Detect which cell encompasses the target text, then output its [x, y] center coordinate. 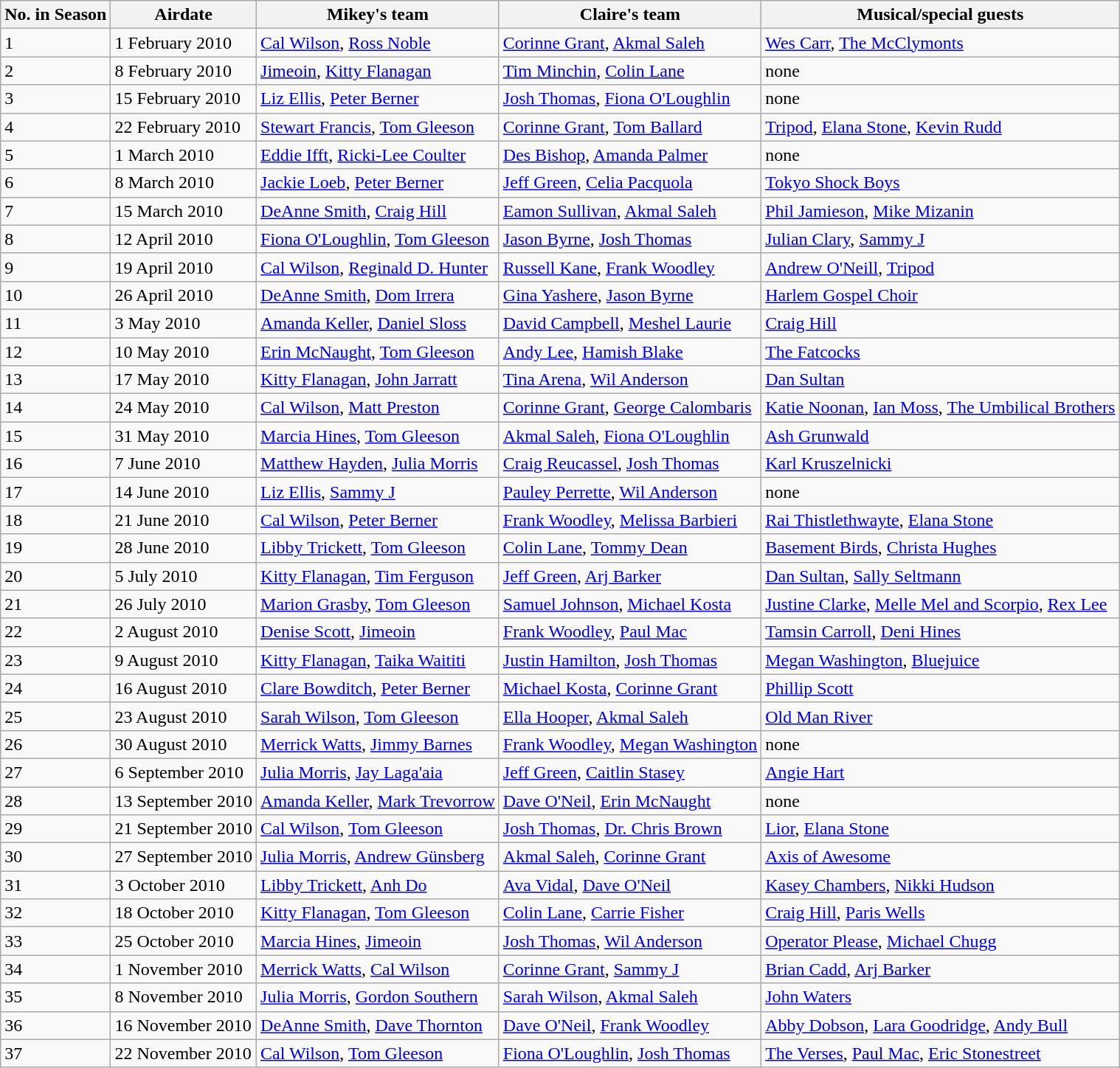
Abby Dobson, Lara Goodridge, Andy Bull [940, 1025]
Old Man River [940, 716]
Josh Thomas, Wil Anderson [630, 941]
13 September 2010 [184, 800]
Justin Hamilton, Josh Thomas [630, 660]
Operator Please, Michael Chugg [940, 941]
Amanda Keller, Mark Trevorrow [378, 800]
8 November 2010 [184, 997]
Fiona O'Loughlin, Josh Thomas [630, 1053]
9 August 2010 [184, 660]
5 July 2010 [184, 576]
13 [56, 380]
Craig Hill [940, 323]
Tokyo Shock Boys [940, 183]
6 September 2010 [184, 772]
11 [56, 323]
Frank Woodley, Megan Washington [630, 744]
9 [56, 267]
DeAnne Smith, Dom Irrera [378, 295]
8 March 2010 [184, 183]
24 May 2010 [184, 408]
Ash Grunwald [940, 436]
21 [56, 604]
16 August 2010 [184, 688]
Stewart Francis, Tom Gleeson [378, 127]
Andrew O'Neill, Tripod [940, 267]
20 [56, 576]
14 [56, 408]
15 [56, 436]
Tamsin Carroll, Deni Hines [940, 632]
Megan Washington, Bluejuice [940, 660]
Des Bishop, Amanda Palmer [630, 155]
Basement Birds, Christa Hughes [940, 548]
Russell Kane, Frank Woodley [630, 267]
Musical/special guests [940, 15]
Jimeoin, Kitty Flanagan [378, 71]
Colin Lane, Tommy Dean [630, 548]
Jeff Green, Celia Pacquola [630, 183]
Fiona O'Loughlin, Tom Gleeson [378, 239]
15 February 2010 [184, 99]
Sarah Wilson, Tom Gleeson [378, 716]
27 September 2010 [184, 857]
24 [56, 688]
Colin Lane, Carrie Fisher [630, 913]
Claire's team [630, 15]
Tim Minchin, Colin Lane [630, 71]
Tina Arena, Wil Anderson [630, 380]
Michael Kosta, Corinne Grant [630, 688]
Andy Lee, Hamish Blake [630, 352]
3 October 2010 [184, 885]
21 June 2010 [184, 520]
19 [56, 548]
Samuel Johnson, Michael Kosta [630, 604]
16 [56, 464]
Josh Thomas, Dr. Chris Brown [630, 829]
Axis of Awesome [940, 857]
26 [56, 744]
Julia Morris, Jay Laga'aia [378, 772]
10 May 2010 [184, 352]
Frank Woodley, Paul Mac [630, 632]
26 April 2010 [184, 295]
29 [56, 829]
33 [56, 941]
2 August 2010 [184, 632]
25 October 2010 [184, 941]
Gina Yashere, Jason Byrne [630, 295]
Kasey Chambers, Nikki Hudson [940, 885]
27 [56, 772]
15 March 2010 [184, 211]
Corinne Grant, Tom Ballard [630, 127]
1 February 2010 [184, 43]
12 [56, 352]
23 August 2010 [184, 716]
Dan Sultan, Sally Seltmann [940, 576]
Katie Noonan, Ian Moss, The Umbilical Brothers [940, 408]
Jason Byrne, Josh Thomas [630, 239]
Clare Bowditch, Peter Berner [378, 688]
Eddie Ifft, Ricki-Lee Coulter [378, 155]
28 [56, 800]
8 [56, 239]
Harlem Gospel Choir [940, 295]
1 [56, 43]
25 [56, 716]
Jeff Green, Arj Barker [630, 576]
1 November 2010 [184, 969]
Libby Trickett, Anh Do [378, 885]
Cal Wilson, Peter Berner [378, 520]
Cal Wilson, Reginald D. Hunter [378, 267]
6 [56, 183]
28 June 2010 [184, 548]
Justine Clarke, Melle Mel and Scorpio, Rex Lee [940, 604]
22 November 2010 [184, 1053]
Kitty Flanagan, John Jarratt [378, 380]
DeAnne Smith, Craig Hill [378, 211]
Corinne Grant, Akmal Saleh [630, 43]
Julia Morris, Gordon Southern [378, 997]
Matthew Hayden, Julia Morris [378, 464]
30 August 2010 [184, 744]
Phillip Scott [940, 688]
Karl Kruszelnicki [940, 464]
7 June 2010 [184, 464]
Corinne Grant, Sammy J [630, 969]
16 November 2010 [184, 1025]
Tripod, Elana Stone, Kevin Rudd [940, 127]
Dave O'Neil, Erin McNaught [630, 800]
8 February 2010 [184, 71]
35 [56, 997]
Akmal Saleh, Fiona O'Loughlin [630, 436]
19 April 2010 [184, 267]
Libby Trickett, Tom Gleeson [378, 548]
Craig Hill, Paris Wells [940, 913]
4 [56, 127]
Airdate [184, 15]
Ava Vidal, Dave O'Neil [630, 885]
Cal Wilson, Ross Noble [378, 43]
3 May 2010 [184, 323]
30 [56, 857]
Kitty Flanagan, Tim Ferguson [378, 576]
7 [56, 211]
Amanda Keller, Daniel Sloss [378, 323]
Dan Sultan [940, 380]
Jeff Green, Caitlin Stasey [630, 772]
Liz Ellis, Peter Berner [378, 99]
3 [56, 99]
Lior, Elana Stone [940, 829]
2 [56, 71]
22 [56, 632]
Marcia Hines, Jimeoin [378, 941]
14 June 2010 [184, 492]
21 September 2010 [184, 829]
31 [56, 885]
Merrick Watts, Cal Wilson [378, 969]
No. in Season [56, 15]
Corinne Grant, George Calombaris [630, 408]
Frank Woodley, Melissa Barbieri [630, 520]
36 [56, 1025]
18 October 2010 [184, 913]
Pauley Perrette, Wil Anderson [630, 492]
1 March 2010 [184, 155]
Eamon Sullivan, Akmal Saleh [630, 211]
Craig Reucassel, Josh Thomas [630, 464]
Liz Ellis, Sammy J [378, 492]
Ella Hooper, Akmal Saleh [630, 716]
Julian Clary, Sammy J [940, 239]
DeAnne Smith, Dave Thornton [378, 1025]
26 July 2010 [184, 604]
12 April 2010 [184, 239]
Phil Jamieson, Mike Mizanin [940, 211]
Wes Carr, The McClymonts [940, 43]
Marion Grasby, Tom Gleeson [378, 604]
Cal Wilson, Matt Preston [378, 408]
Jackie Loeb, Peter Berner [378, 183]
31 May 2010 [184, 436]
Rai Thistlethwayte, Elana Stone [940, 520]
David Campbell, Meshel Laurie [630, 323]
Denise Scott, Jimeoin [378, 632]
37 [56, 1053]
Erin McNaught, Tom Gleeson [378, 352]
23 [56, 660]
10 [56, 295]
Dave O'Neil, Frank Woodley [630, 1025]
Kitty Flanagan, Tom Gleeson [378, 913]
Kitty Flanagan, Taika Waititi [378, 660]
John Waters [940, 997]
Akmal Saleh, Corinne Grant [630, 857]
Marcia Hines, Tom Gleeson [378, 436]
Sarah Wilson, Akmal Saleh [630, 997]
Merrick Watts, Jimmy Barnes [378, 744]
18 [56, 520]
Josh Thomas, Fiona O'Loughlin [630, 99]
17 May 2010 [184, 380]
The Fatcocks [940, 352]
17 [56, 492]
34 [56, 969]
Angie Hart [940, 772]
Mikey's team [378, 15]
Julia Morris, Andrew Günsberg [378, 857]
22 February 2010 [184, 127]
32 [56, 913]
5 [56, 155]
Brian Cadd, Arj Barker [940, 969]
The Verses, Paul Mac, Eric Stonestreet [940, 1053]
